Locate the cell with the specified text and output its [X, Y] center coordinate. 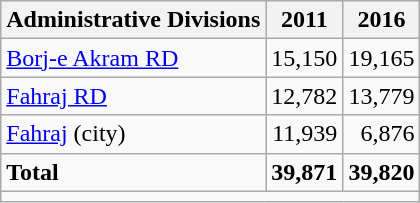
Borj-e Akram RD [134, 58]
12,782 [304, 96]
11,939 [304, 134]
15,150 [304, 58]
Administrative Divisions [134, 20]
Fahraj (city) [134, 134]
39,820 [382, 172]
13,779 [382, 96]
2011 [304, 20]
2016 [382, 20]
6,876 [382, 134]
Fahraj RD [134, 96]
39,871 [304, 172]
Total [134, 172]
19,165 [382, 58]
